Return the [X, Y] coordinate for the center point of the cell that contains the specified text.  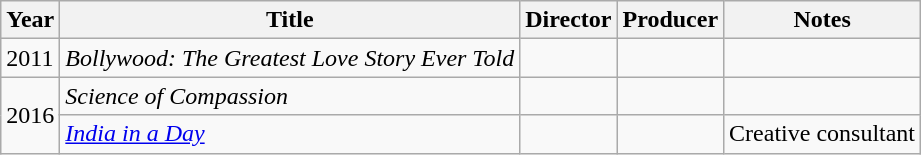
Director [568, 20]
2016 [30, 115]
2011 [30, 58]
Bollywood: The Greatest Love Story Ever Told [290, 58]
Creative consultant [822, 134]
Producer [670, 20]
India in a Day [290, 134]
Year [30, 20]
Notes [822, 20]
Science of Compassion [290, 96]
Title [290, 20]
